Locate the cell with the specified text and output its [X, Y] center coordinate. 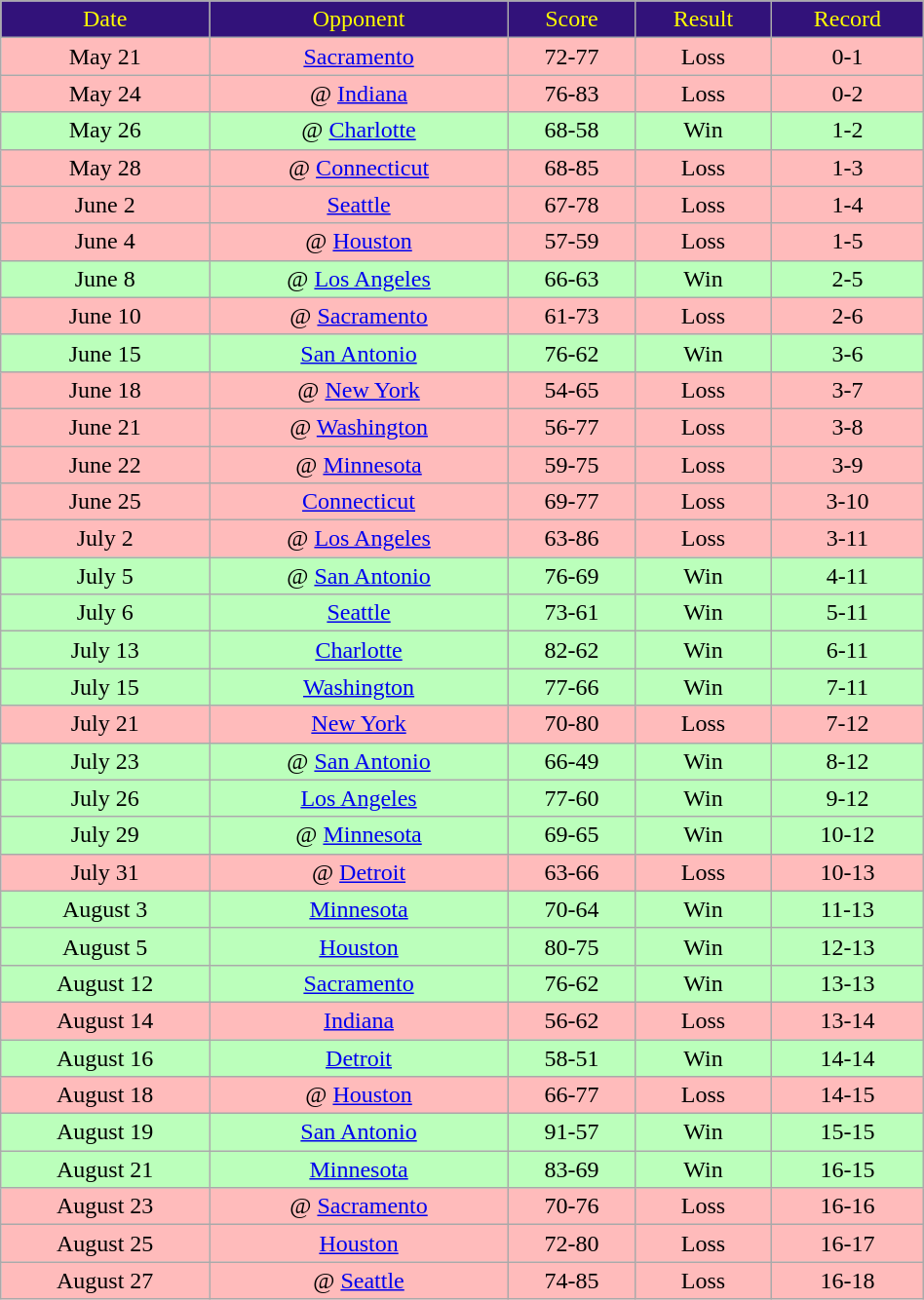
1-4 [848, 205]
August 25 [105, 1243]
New York [359, 724]
June 8 [105, 279]
@ Seattle [359, 1281]
16-16 [848, 1206]
11-13 [848, 909]
Date [105, 19]
16-17 [848, 1243]
77-66 [572, 687]
3-7 [848, 390]
August 16 [105, 1057]
August 23 [105, 1206]
June 15 [105, 353]
3-6 [848, 353]
13-14 [848, 1020]
7-12 [848, 724]
July 5 [105, 576]
5-11 [848, 613]
July 23 [105, 761]
72-80 [572, 1243]
August 18 [105, 1095]
80-75 [572, 946]
0-2 [848, 94]
57-59 [572, 242]
66-63 [572, 279]
July 13 [105, 650]
July 29 [105, 835]
15-15 [848, 1132]
61-73 [572, 316]
August 19 [105, 1132]
12-13 [848, 946]
May 24 [105, 94]
August 3 [105, 909]
74-85 [572, 1281]
56-77 [572, 427]
54-65 [572, 390]
2-5 [848, 279]
June 22 [105, 465]
July 15 [105, 687]
63-66 [572, 872]
@ Indiana [359, 94]
10-13 [848, 872]
June 10 [105, 316]
69-77 [572, 502]
9-12 [848, 798]
73-61 [572, 613]
70-64 [572, 909]
3-10 [848, 502]
70-80 [572, 724]
August 5 [105, 946]
4-11 [848, 576]
July 2 [105, 539]
June 18 [105, 390]
June 21 [105, 427]
3-9 [848, 465]
Detroit [359, 1057]
6-11 [848, 650]
8-12 [848, 761]
2-6 [848, 316]
16-18 [848, 1281]
@ Charlotte [359, 131]
Score [572, 19]
76-83 [572, 94]
July 6 [105, 613]
Washington [359, 687]
@ Washington [359, 427]
Los Angeles [359, 798]
91-57 [572, 1132]
69-65 [572, 835]
7-11 [848, 687]
77-60 [572, 798]
59-75 [572, 465]
68-58 [572, 131]
August 21 [105, 1169]
0-1 [848, 57]
May 21 [105, 57]
May 26 [105, 131]
58-51 [572, 1057]
68-85 [572, 168]
1-2 [848, 131]
76-69 [572, 576]
10-12 [848, 835]
82-62 [572, 650]
70-76 [572, 1206]
Charlotte [359, 650]
Opponent [359, 19]
July 26 [105, 798]
@ Detroit [359, 872]
July 31 [105, 872]
63-86 [572, 539]
83-69 [572, 1169]
14-15 [848, 1095]
67-78 [572, 205]
72-77 [572, 57]
June 4 [105, 242]
3-11 [848, 539]
June 25 [105, 502]
1-3 [848, 168]
Record [848, 19]
66-77 [572, 1095]
July 21 [105, 724]
May 28 [105, 168]
Result [703, 19]
14-14 [848, 1057]
August 12 [105, 983]
Indiana [359, 1020]
3-8 [848, 427]
Connecticut [359, 502]
16-15 [848, 1169]
@ Connecticut [359, 168]
@ New York [359, 390]
66-49 [572, 761]
13-13 [848, 983]
June 2 [105, 205]
1-5 [848, 242]
56-62 [572, 1020]
August 14 [105, 1020]
August 27 [105, 1281]
